From the cell containing the given text, extract its center point as (X, Y) coordinate. 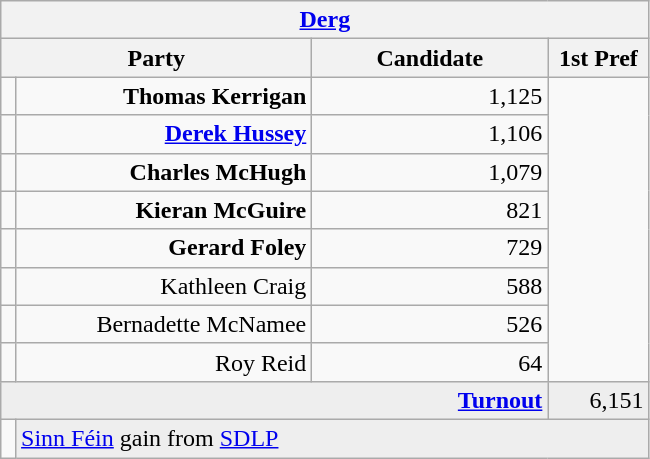
526 (430, 324)
1st Pref (598, 58)
Party (156, 58)
821 (430, 210)
Roy Reid (164, 362)
Thomas Kerrigan (164, 96)
6,151 (598, 400)
Bernadette McNamee (164, 324)
64 (430, 362)
Gerard Foley (164, 248)
Kieran McGuire (164, 210)
Sinn Féin gain from SDLP (332, 438)
Derek Hussey (164, 134)
1,106 (430, 134)
729 (430, 248)
Candidate (430, 58)
Kathleen Craig (164, 286)
1,125 (430, 96)
Turnout (274, 400)
Charles McHugh (164, 172)
1,079 (430, 172)
Derg (325, 20)
588 (430, 286)
